Pinpoint the cell where the given text exists, returning its [X, Y] midpoint coordinate. 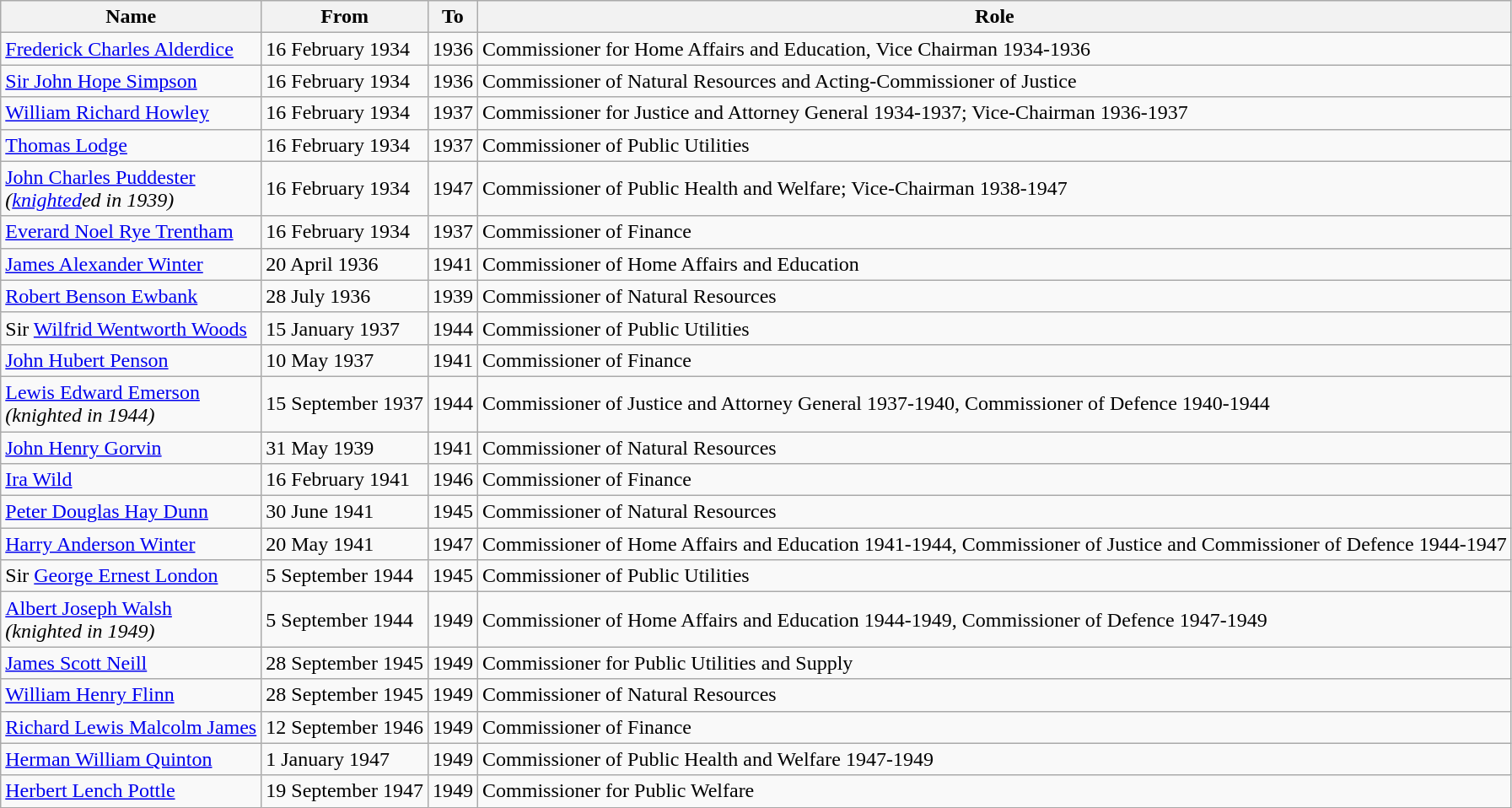
Commissioner of Natural Resources and Acting-Commissioner of Justice [995, 81]
Ira Wild [132, 480]
Commissioner for Home Affairs and Education, Vice Chairman 1934-1936 [995, 49]
19 September 1947 [345, 791]
Role [995, 17]
15 September 1937 [345, 403]
Robert Benson Ewbank [132, 296]
Commissioner of Home Affairs and Education 1941-1944, Commissioner of Justice and Commissioner of Defence 1944-1947 [995, 544]
Thomas Lodge [132, 145]
Commissioner of Public Health and Welfare 1947-1949 [995, 759]
Commissioner of Home Affairs and Education 1944-1949, Commissioner of Defence 1947-1949 [995, 619]
Sir George Ernest London [132, 576]
12 September 1946 [345, 727]
30 June 1941 [345, 512]
Commissioner of Justice and Attorney General 1937-1940, Commissioner of Defence 1940-1944 [995, 403]
John Hubert Penson [132, 360]
Albert Joseph Walsh (knighted in 1949) [132, 619]
15 January 1937 [345, 328]
Commissioner for Public Utilities and Supply [995, 663]
10 May 1937 [345, 360]
Herbert Lench Pottle [132, 791]
20 May 1941 [345, 544]
To [452, 17]
Sir John Hope Simpson [132, 81]
Richard Lewis Malcolm James [132, 727]
Commissioner for Public Welfare [995, 791]
James Scott Neill [132, 663]
20 April 1936 [345, 264]
Frederick Charles Alderdice [132, 49]
William Henry Flinn [132, 695]
John Charles Puddester (knighteded in 1939) [132, 189]
1946 [452, 480]
Everard Noel Rye Trentham [132, 232]
Name [132, 17]
16 February 1941 [345, 480]
Sir Wilfrid Wentworth Woods [132, 328]
Lewis Edward Emerson (knighted in 1944) [132, 403]
Commissioner of Public Health and Welfare; Vice-Chairman 1938-1947 [995, 189]
Herman William Quinton [132, 759]
31 May 1939 [345, 448]
Commissioner of Home Affairs and Education [995, 264]
John Henry Gorvin [132, 448]
28 July 1936 [345, 296]
From [345, 17]
Harry Anderson Winter [132, 544]
1 January 1947 [345, 759]
Commissioner for Justice and Attorney General 1934-1937; Vice-Chairman 1936-1937 [995, 113]
Peter Douglas Hay Dunn [132, 512]
James Alexander Winter [132, 264]
William Richard Howley [132, 113]
1939 [452, 296]
